From the cell containing the given text, extract its center point as (x, y) coordinate. 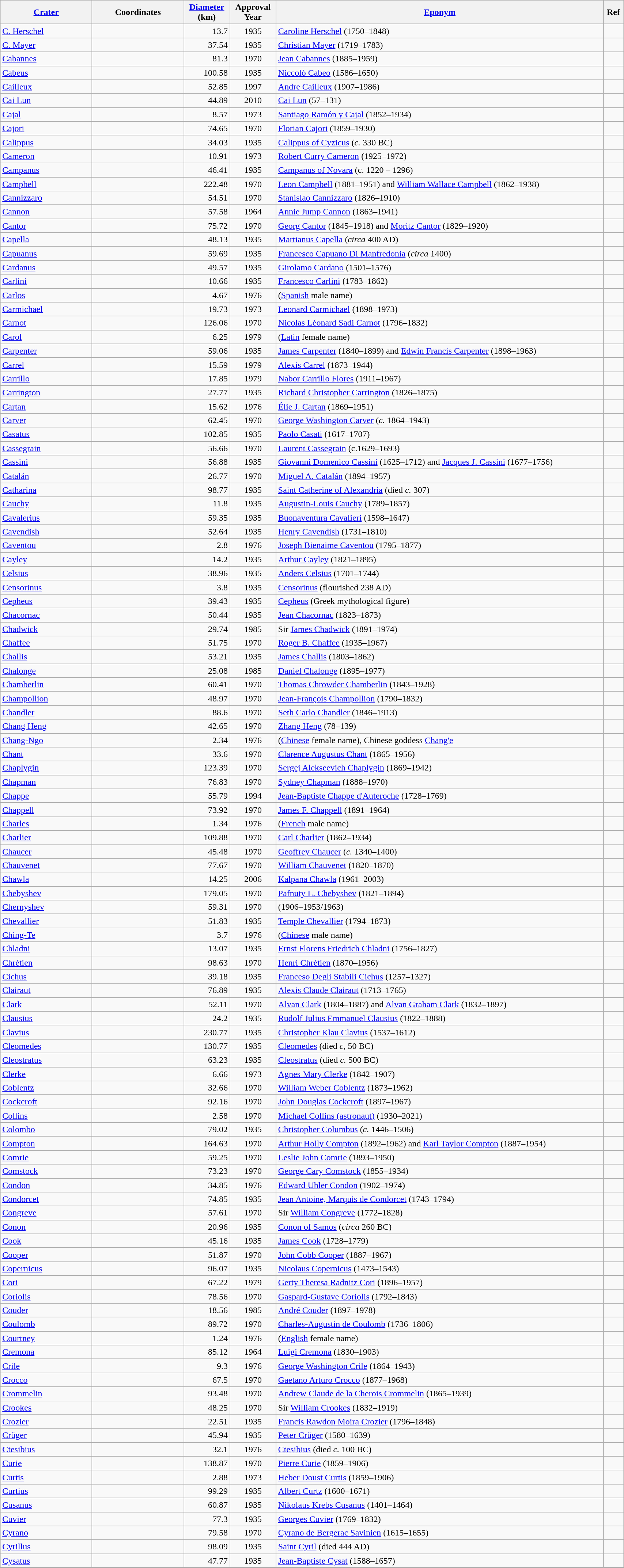
50.44 (207, 615)
2.58 (207, 1116)
Clerke (46, 1074)
Chauvenet (46, 865)
Joseph Bienaime Caventou (1795–1877) (439, 545)
Cepheus (46, 601)
Henry Cavendish (1731–1810) (439, 532)
Diameter(km) (207, 12)
88.6 (207, 712)
46.41 (207, 170)
1994 (253, 796)
Condorcet (46, 1199)
76.83 (207, 782)
24.2 (207, 1018)
Cepheus (Greek mythological figure) (439, 601)
32.66 (207, 1088)
George Washington Crile (1864–1943) (439, 1366)
Cai Lun (46, 100)
98.77 (207, 490)
Gaspard-Gustave Coriolis (1792–1843) (439, 1297)
Élie J. Cartan (1869–1951) (439, 407)
Catharina (46, 490)
Cannizzaro (46, 198)
Saint Catherine of Alexandria (died c. 307) (439, 490)
15.59 (207, 365)
Carnot (46, 323)
Ctesibius (died c. 100 BC) (439, 1449)
2.34 (207, 740)
Sir James Chadwick (1891–1974) (439, 629)
Jean Chacornac (1823–1873) (439, 615)
Andre Cailleux (1907–1986) (439, 87)
Cysatus (46, 1561)
Celsius (46, 573)
Temple Chevallier (1794–1873) (439, 921)
79.58 (207, 1533)
(Chinese male name) (439, 935)
34.03 (207, 142)
Chamberlin (46, 685)
Francesco Carlini (1783–1862) (439, 281)
48.13 (207, 240)
Curtius (46, 1491)
Buonaventura Cavalieri (1598–1647) (439, 518)
Miguel A. Catalán (1894–1957) (439, 476)
74.65 (207, 128)
John Cobb Cooper (1887–1967) (439, 1255)
Agnes Mary Clerke (1842–1907) (439, 1074)
1.34 (207, 823)
2.88 (207, 1477)
Cantor (46, 226)
Zhang Heng (78–139) (439, 726)
Jean Antoine, Marquis de Condorcet (1743–1794) (439, 1199)
Courtney (46, 1338)
9.3 (207, 1366)
Francesco Capuano Di Manfredonia (circa 1400) (439, 254)
Carver (46, 420)
74.85 (207, 1199)
Robert Curry Cameron (1925–1972) (439, 156)
Giovanni Domenico Cassini (1625–1712) and Jacques J. Cassini (1677–1756) (439, 462)
Cleomedes (46, 1046)
Cailleux (46, 87)
92.16 (207, 1102)
Chrétien (46, 963)
230.77 (207, 1032)
Peter Crüger (1580–1639) (439, 1435)
Roger B. Chaffee (1935–1967) (439, 643)
Censorinus (flourished 238 AD) (439, 587)
Congreve (46, 1213)
42.65 (207, 726)
Chaucer (46, 852)
Crile (46, 1366)
Chladni (46, 949)
57.61 (207, 1213)
18.56 (207, 1310)
Catalán (46, 476)
James F. Chappell (1891–1964) (439, 810)
Chapman (46, 782)
Christian Mayer (1719–1783) (439, 45)
Cameron (46, 156)
11.8 (207, 504)
Carlos (46, 295)
Ching-Te (46, 935)
Cabannes (46, 59)
19.73 (207, 309)
Coordinates (138, 12)
Jean-Baptiste Chappe d'Auteroche (1728–1769) (439, 796)
52.85 (207, 87)
Sydney Chapman (1888–1970) (439, 782)
Edward Uhler Condon (1902–1974) (439, 1185)
29.74 (207, 629)
Clavius (46, 1032)
John Douglas Cockcroft (1897–1967) (439, 1102)
14.2 (207, 559)
Arthur Cayley (1821–1895) (439, 559)
2010 (253, 100)
Carol (46, 337)
Crocco (46, 1380)
Chaffee (46, 643)
Cayley (46, 559)
Charlier (46, 837)
Richard Christopher Carrington (1826–1875) (439, 392)
59.25 (207, 1157)
Carrington (46, 392)
77.3 (207, 1519)
17.85 (207, 378)
Capella (46, 240)
Cabeus (46, 73)
22.51 (207, 1422)
Challis (46, 657)
3.8 (207, 587)
59.69 (207, 254)
Gaetano Arturo Crocco (1877–1968) (439, 1380)
Leon Campbell (1881–1951) and William Wallace Campbell (1862–1938) (439, 184)
Coulomb (46, 1324)
Compton (46, 1143)
51.87 (207, 1255)
59.31 (207, 907)
54.51 (207, 198)
Christopher Columbus (c. 1446–1506) (439, 1130)
48.25 (207, 1408)
Sergej Alekseevich Chaplygin (1869–1942) (439, 768)
59.35 (207, 518)
77.67 (207, 865)
Charles (46, 823)
Michael Collins (astronaut) (1930–2021) (439, 1116)
13.7 (207, 31)
Leslie John Comrie (1893–1950) (439, 1157)
34.85 (207, 1185)
Daniel Chalonge (1895–1977) (439, 671)
Cusanus (46, 1505)
Laurent Cassegrain (c.1629–1693) (439, 448)
Stanislao Cannizzaro (1826–1910) (439, 198)
ApprovalYear (253, 12)
Heber Doust Curtis (1859–1906) (439, 1477)
10.66 (207, 281)
George Washington Carver (c. 1864–1943) (439, 420)
37.54 (207, 45)
15.62 (207, 407)
Chandler (46, 712)
126.06 (207, 323)
98.09 (207, 1547)
39.18 (207, 977)
73.23 (207, 1171)
William Weber Coblentz (1873–1962) (439, 1088)
Eponym (439, 12)
53.21 (207, 657)
85.12 (207, 1352)
25.08 (207, 671)
Conon (46, 1227)
89.72 (207, 1324)
Chant (46, 754)
2.8 (207, 545)
33.6 (207, 754)
Chebyshev (46, 893)
Leonard Carmichael (1898–1973) (439, 309)
Nicolaus Copernicus (1473–1543) (439, 1268)
49.57 (207, 267)
Chadwick (46, 629)
Augustin-Louis Cauchy (1789–1857) (439, 504)
Florian Cajori (1859–1930) (439, 128)
39.43 (207, 601)
Clarence Augustus Chant (1865–1956) (439, 754)
45.94 (207, 1435)
Collins (46, 1116)
67.5 (207, 1380)
Capuanus (46, 254)
3.7 (207, 935)
Charles-Augustin de Coulomb (1736–1806) (439, 1324)
Cichus (46, 977)
Cyrillus (46, 1547)
27.77 (207, 392)
96.07 (207, 1268)
Colombo (46, 1130)
Nicolas Léonard Sadi Carnot (1796–1832) (439, 323)
102.85 (207, 434)
51.75 (207, 643)
Couder (46, 1310)
Curtis (46, 1477)
Campbell (46, 184)
Cavalerius (46, 518)
Chappe (46, 796)
Carlini (46, 281)
Henri Chrétien (1870–1956) (439, 963)
Jean-Baptiste Cysat (1588–1657) (439, 1561)
Sir William Congreve (1772–1828) (439, 1213)
59.06 (207, 351)
60.87 (207, 1505)
Franceso Degli Stabili Cichus (1257–1327) (439, 977)
Crozier (46, 1422)
52.64 (207, 532)
222.48 (207, 184)
George Cary Comstock (1855–1934) (439, 1171)
8.57 (207, 114)
Georges Cuvier (1769–1832) (439, 1519)
Clausius (46, 1018)
Luigi Cremona (1830–1903) (439, 1352)
Chernyshev (46, 907)
(1906–1953/1963) (439, 907)
109.88 (207, 837)
C. Mayer (46, 45)
Sir William Crookes (1832–1919) (439, 1408)
Cooper (46, 1255)
Alexis Carrel (1873–1944) (439, 365)
52.11 (207, 1004)
Cajori (46, 128)
51.83 (207, 921)
Cai Lun (57–131) (439, 100)
45.48 (207, 852)
73.92 (207, 810)
Niccolò Cabeo (1586–1650) (439, 73)
Curie (46, 1463)
(Chinese female name), Chinese goddess Chang'e (439, 740)
Carpenter (46, 351)
Cassegrain (46, 448)
Condon (46, 1185)
13.07 (207, 949)
Chappell (46, 810)
Conon of Samos (circa 260 BC) (439, 1227)
Campanus of Novara (c. 1220 – 1296) (439, 170)
138.87 (207, 1463)
Thomas Chrowder Chamberlin (1843–1928) (439, 685)
(Spanish male name) (439, 295)
Crater (46, 12)
Carrillo (46, 378)
Coblentz (46, 1088)
Chawla (46, 879)
Cockcroft (46, 1102)
(French male name) (439, 823)
38.96 (207, 573)
63.23 (207, 1060)
Ref (613, 12)
James Cook (1728–1779) (439, 1241)
Chacornac (46, 615)
Calippus (46, 142)
Cannon (46, 212)
93.48 (207, 1394)
Cleomedes (died c, 50 BC) (439, 1046)
(Latin female name) (439, 337)
Albert Curtz (1600–1671) (439, 1491)
45.16 (207, 1241)
2006 (253, 879)
Annie Jump Cannon (1863–1941) (439, 212)
55.79 (207, 796)
James Carpenter (1840–1899) and Edwin Francis Carpenter (1898–1963) (439, 351)
123.39 (207, 768)
Pafnuty L. Chebyshev (1821–1894) (439, 893)
Cook (46, 1241)
20.96 (207, 1227)
Champollion (46, 699)
57.58 (207, 212)
14.25 (207, 879)
Nabor Carrillo Flores (1911–1967) (439, 378)
Coriolis (46, 1297)
Copernicus (46, 1268)
Caroline Herschel (1750–1848) (439, 31)
1.24 (207, 1338)
Alexis Claude Clairaut (1713–1765) (439, 990)
Cleostratus (46, 1060)
Chang-Ngo (46, 740)
Martianus Capella (circa 400 AD) (439, 240)
Campanus (46, 170)
Comstock (46, 1171)
Crookes (46, 1408)
Cavendish (46, 532)
Cyrano de Bergerac Savinien (1615–1655) (439, 1533)
Carrel (46, 365)
Censorinus (46, 587)
Crommelin (46, 1394)
Saint Cyril (died 444 AD) (439, 1547)
100.58 (207, 73)
130.77 (207, 1046)
Pierre Curie (1859–1906) (439, 1463)
Cori (46, 1282)
William Chauvenet (1820–1870) (439, 865)
Chaplygin (46, 768)
60.41 (207, 685)
Cassini (46, 462)
Comrie (46, 1157)
Cauchy (46, 504)
Francis Rawdon Moira Crozier (1796–1848) (439, 1422)
Ctesibius (46, 1449)
Cleostratus (died c. 500 BC) (439, 1060)
62.45 (207, 420)
Caventou (46, 545)
79.02 (207, 1130)
Georg Cantor (1845–1918) and Moritz Cantor (1829–1920) (439, 226)
10.91 (207, 156)
Arthur Holly Compton (1892–1962) and Karl Taylor Compton (1887–1954) (439, 1143)
Girolamo Cardano (1501–1576) (439, 267)
Cartan (46, 407)
Cuvier (46, 1519)
44.89 (207, 100)
56.66 (207, 448)
32.1 (207, 1449)
André Couder (1897–1978) (439, 1310)
Clark (46, 1004)
Cremona (46, 1352)
4.67 (207, 295)
Cyrano (46, 1533)
Jean Cabannes (1885–1959) (439, 59)
Alvan Clark (1804–1887) and Alvan Graham Clark (1832–1897) (439, 1004)
Clairaut (46, 990)
98.63 (207, 963)
Christopher Klau Clavius (1537–1612) (439, 1032)
Nikolaus Krebs Cusanus (1401–1464) (439, 1505)
76.89 (207, 990)
47.77 (207, 1561)
C. Herschel (46, 31)
Andrew Claude de la Cherois Crommelin (1865–1939) (439, 1394)
Carmichael (46, 309)
Crüger (46, 1435)
48.97 (207, 699)
(English female name) (439, 1338)
Paolo Casati (1617–1707) (439, 434)
Casatus (46, 434)
67.22 (207, 1282)
Cardanus (46, 267)
Ernst Florens Friedrich Chladni (1756–1827) (439, 949)
179.05 (207, 893)
Anders Celsius (1701–1744) (439, 573)
6.25 (207, 337)
56.88 (207, 462)
Calippus of Cyzicus (c. 330 BC) (439, 142)
James Challis (1803–1862) (439, 657)
1997 (253, 87)
26.77 (207, 476)
Rudolf Julius Emmanuel Clausius (1822–1888) (439, 1018)
Chalonge (46, 671)
Geoffrey Chaucer (c. 1340–1400) (439, 852)
164.63 (207, 1143)
Seth Carlo Chandler (1846–1913) (439, 712)
6.66 (207, 1074)
Carl Charlier (1862–1934) (439, 837)
75.72 (207, 226)
Gerty Theresa Radnitz Cori (1896–1957) (439, 1282)
Santiago Ramón y Cajal (1852–1934) (439, 114)
78.56 (207, 1297)
99.29 (207, 1491)
Cajal (46, 114)
Chevallier (46, 921)
Kalpana Chawla (1961–2003) (439, 879)
Jean-François Champollion (1790–1832) (439, 699)
81.3 (207, 59)
Chang Heng (46, 726)
